Output the (X, Y) coordinate of the center of the cell containing the given text.  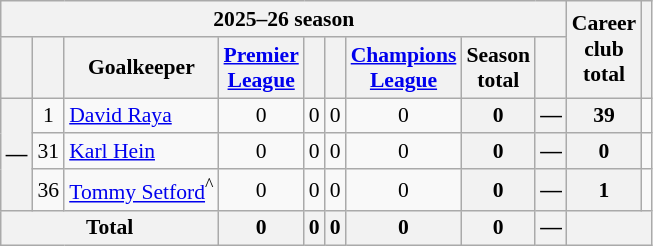
ChampionsLeague (404, 68)
Karl Hein (141, 152)
Careerclubtotal (604, 50)
31 (48, 152)
36 (48, 190)
2025–26 season (284, 19)
Tommy Setford^ (141, 190)
39 (604, 116)
Total (110, 228)
Goalkeeper (141, 68)
PremierLeague (262, 68)
David Raya (141, 116)
Seasontotal (498, 68)
